Extract the (X, Y) coordinate from the center of the cell holding the provided text.  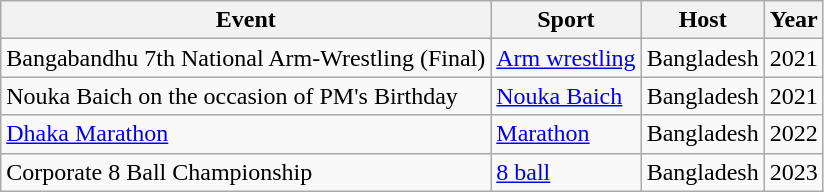
Host (702, 20)
Bangabandhu 7th National Arm-Wrestling (Final) (246, 58)
8 ball (566, 172)
Corporate 8 Ball Championship (246, 172)
Nouka Baich (566, 96)
Sport (566, 20)
Dhaka Marathon (246, 134)
Year (794, 20)
2022 (794, 134)
Nouka Baich on the occasion of PM's Birthday (246, 96)
Arm wrestling (566, 58)
Event (246, 20)
2023 (794, 172)
Marathon (566, 134)
